Return the [x, y] coordinate for the center point of the cell that contains the specified text.  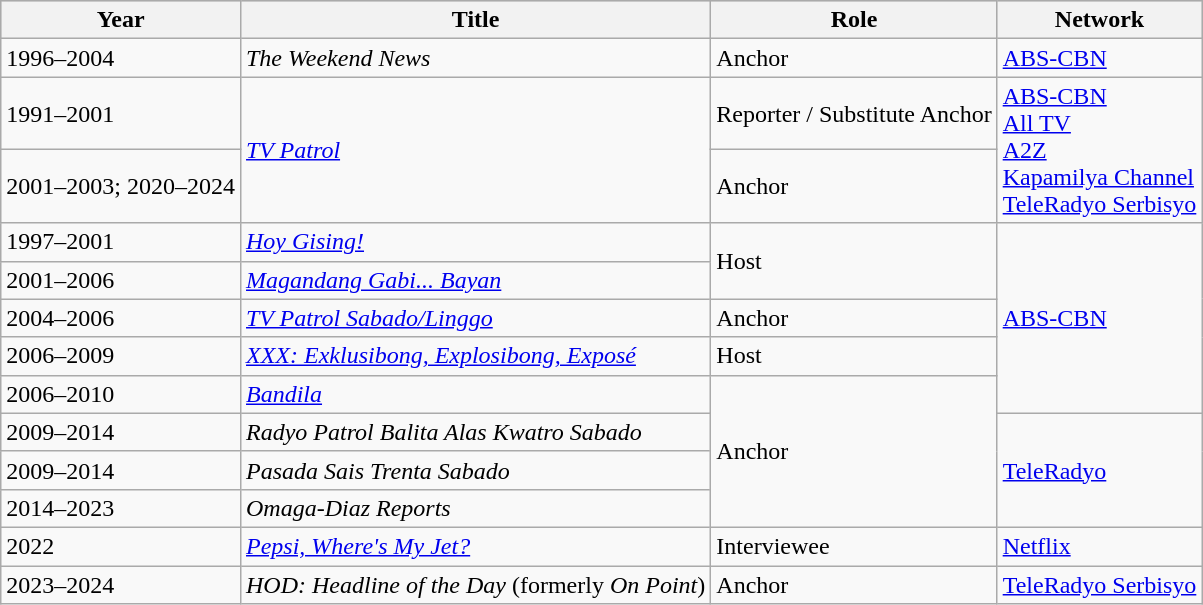
Bandila [475, 394]
HOD: Headline of the Day (formerly On Point) [475, 585]
TV Patrol [475, 150]
Netflix [1100, 546]
2023–2024 [121, 585]
TV Patrol Sabado/Linggo [475, 318]
ABS-CBNAll TVA2ZKapamilya ChannelTeleRadyo Serbisyo [1100, 150]
Pasada Sais Trenta Sabado [475, 470]
TeleRadyo Serbisyo [1100, 585]
Pepsi, Where's My Jet? [475, 546]
Radyo Patrol Balita Alas Kwatro Sabado [475, 432]
2006–2009 [121, 356]
2001–2006 [121, 280]
Reporter / Substitute Anchor [854, 114]
1997–2001 [121, 242]
Omaga-Diaz Reports [475, 508]
2022 [121, 546]
2006–2010 [121, 394]
TeleRadyo [1100, 470]
Interviewee [854, 546]
2014–2023 [121, 508]
Year [121, 20]
1991–2001 [121, 114]
The Weekend News [475, 58]
1996–2004 [121, 58]
XXX: Exklusibong, Explosibong, Exposé [475, 356]
2001–2003; 2020–2024 [121, 186]
2004–2006 [121, 318]
Role [854, 20]
Title [475, 20]
Magandang Gabi... Bayan [475, 280]
Hoy Gising! [475, 242]
Network [1100, 20]
